Pinpoint the cell where the given text exists, returning its (X, Y) midpoint coordinate. 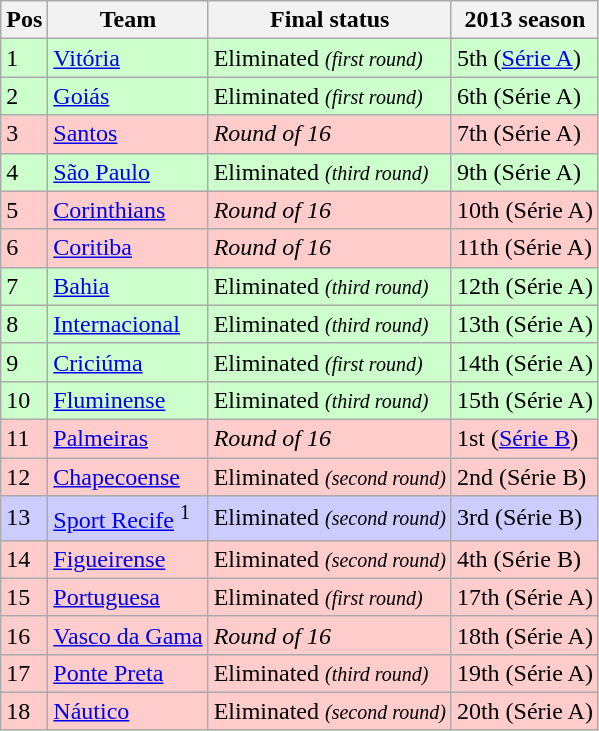
Criciúma (128, 362)
2013 season (524, 20)
4 (24, 172)
20th (Série A) (524, 711)
Final status (330, 20)
7th (Série A) (524, 134)
11 (24, 438)
6 (24, 248)
Chapecoense (128, 477)
18 (24, 711)
Internacional (128, 324)
1 (24, 58)
Figueirense (128, 559)
11th (Série A) (524, 248)
Coritiba (128, 248)
Vasco da Gama (128, 635)
17th (Série A) (524, 597)
Palmeiras (128, 438)
15th (Série A) (524, 400)
2nd (Série B) (524, 477)
4th (Série B) (524, 559)
8 (24, 324)
Pos (24, 20)
2 (24, 96)
3rd (Série B) (524, 518)
19th (Série A) (524, 673)
18th (Série A) (524, 635)
12 (24, 477)
6th (Série A) (524, 96)
12th (Série A) (524, 286)
16 (24, 635)
São Paulo (128, 172)
10th (Série A) (524, 210)
13th (Série A) (524, 324)
Goiás (128, 96)
10 (24, 400)
Fluminense (128, 400)
Náutico (128, 711)
9th (Série A) (524, 172)
Portuguesa (128, 597)
Ponte Preta (128, 673)
1st (Série B) (524, 438)
Team (128, 20)
Vitória (128, 58)
13 (24, 518)
14th (Série A) (524, 362)
Santos (128, 134)
9 (24, 362)
Corinthians (128, 210)
7 (24, 286)
5 (24, 210)
3 (24, 134)
15 (24, 597)
14 (24, 559)
17 (24, 673)
Sport Recife 1 (128, 518)
Bahia (128, 286)
5th (Série A) (524, 58)
